Provide the (x, y) coordinate of the cell's center where the given text is located.  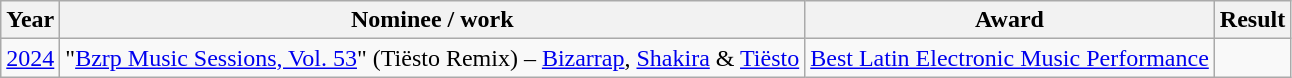
Award (1010, 20)
"Bzrp Music Sessions, Vol. 53" (Tiësto Remix) – Bizarrap, Shakira & Tiësto (432, 58)
Nominee / work (432, 20)
Best Latin Electronic Music Performance (1010, 58)
2024 (30, 58)
Result (1252, 20)
Year (30, 20)
